Identify which cell holds the provided text, then report its [X, Y] central coordinate. 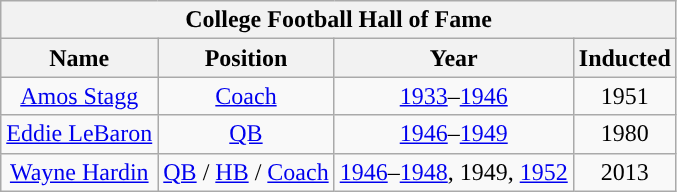
2013 [624, 172]
1946–1948, 1949, 1952 [454, 172]
Eddie LeBaron [80, 134]
1933–1946 [454, 96]
1980 [624, 134]
Position [246, 58]
Wayne Hardin [80, 172]
1951 [624, 96]
Coach [246, 96]
College Football Hall of Fame [339, 20]
Name [80, 58]
QB [246, 134]
QB / HB / Coach [246, 172]
1946–1949 [454, 134]
Year [454, 58]
Inducted [624, 58]
Amos Stagg [80, 96]
